Provide the (x, y) coordinate of the cell's center where the given text is located.  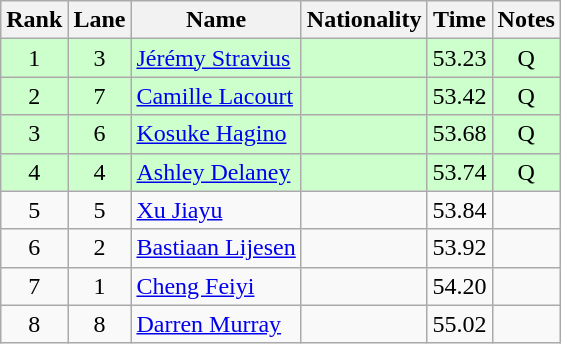
Camille Lacourt (216, 96)
Rank (34, 20)
53.74 (460, 172)
53.68 (460, 134)
53.84 (460, 210)
Ashley Delaney (216, 172)
55.02 (460, 324)
53.23 (460, 58)
Time (460, 20)
Cheng Feiyi (216, 286)
Nationality (364, 20)
Darren Murray (216, 324)
Bastiaan Lijesen (216, 248)
53.92 (460, 248)
Lane (100, 20)
53.42 (460, 96)
Xu Jiayu (216, 210)
Notes (526, 20)
54.20 (460, 286)
Jérémy Stravius (216, 58)
Kosuke Hagino (216, 134)
Name (216, 20)
